Search for the cell housing the specified text and yield its [X, Y] center coordinate. 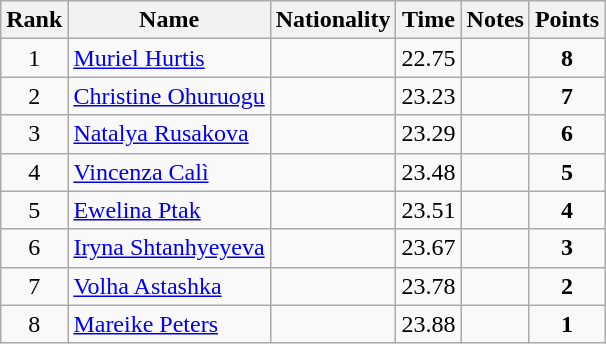
Iryna Shtanhyeyeva [169, 248]
Name [169, 20]
Muriel Hurtis [169, 58]
23.29 [428, 134]
23.48 [428, 172]
23.88 [428, 324]
Points [566, 20]
Notes [495, 20]
23.67 [428, 248]
23.51 [428, 210]
Nationality [333, 20]
Time [428, 20]
Ewelina Ptak [169, 210]
Natalya Rusakova [169, 134]
Vincenza Calì [169, 172]
23.78 [428, 286]
23.23 [428, 96]
Christine Ohuruogu [169, 96]
Mareike Peters [169, 324]
Volha Astashka [169, 286]
Rank [34, 20]
22.75 [428, 58]
